Extract the (X, Y) coordinate from the center of the cell holding the provided text.  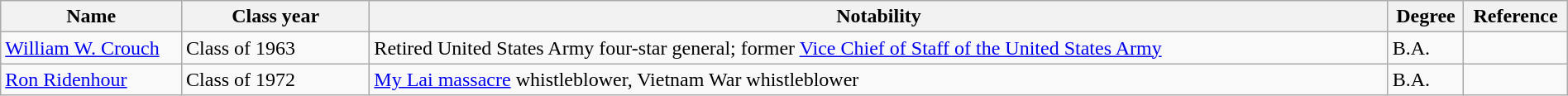
My Lai massacre whistleblower, Vietnam War whistleblower (878, 79)
Degree (1426, 17)
Notability (878, 17)
Reference (1516, 17)
Class year (276, 17)
Class of 1972 (276, 79)
Class of 1963 (276, 48)
William W. Crouch (91, 48)
Name (91, 17)
Ron Ridenhour (91, 79)
Retired United States Army four-star general; former Vice Chief of Staff of the United States Army (878, 48)
